Locate the cell with the specified text and output its [x, y] center coordinate. 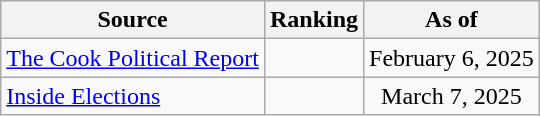
The Cook Political Report [133, 58]
March 7, 2025 [452, 96]
As of [452, 20]
Inside Elections [133, 96]
Ranking [314, 20]
Source [133, 20]
February 6, 2025 [452, 58]
